From the cell containing the given text, extract its center point as [X, Y] coordinate. 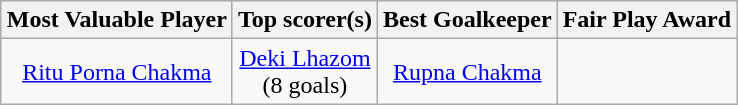
Top scorer(s) [304, 20]
Best Goalkeeper [467, 20]
Deki Lhazom(8 goals) [304, 72]
Rupna Chakma [467, 72]
Ritu Porna Chakma [116, 72]
Fair Play Award [647, 20]
Most Valuable Player [116, 20]
